For the text-containing cell, return its midpoint in [X, Y] coordinate format. 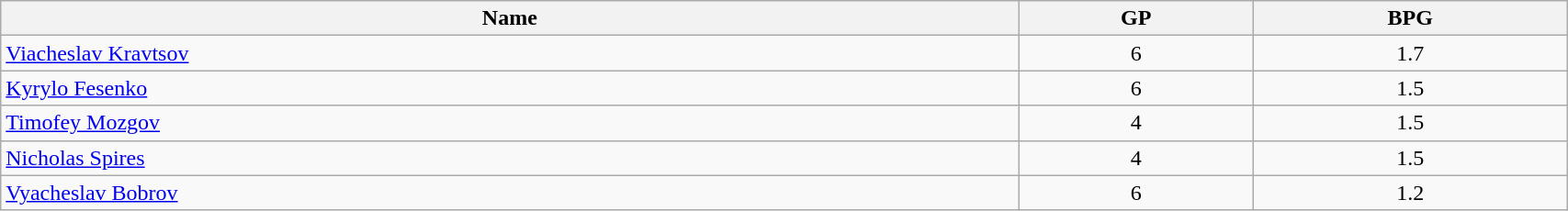
Name [510, 18]
Viacheslav Kravtsov [510, 53]
Vyacheslav Bobrov [510, 193]
Kyrylo Fesenko [510, 88]
BPG [1411, 18]
Nicholas Spires [510, 158]
1.7 [1411, 53]
1.2 [1411, 193]
Timofey Mozgov [510, 123]
GP [1136, 18]
